Pinpoint the cell where the given text exists, returning its [x, y] midpoint coordinate. 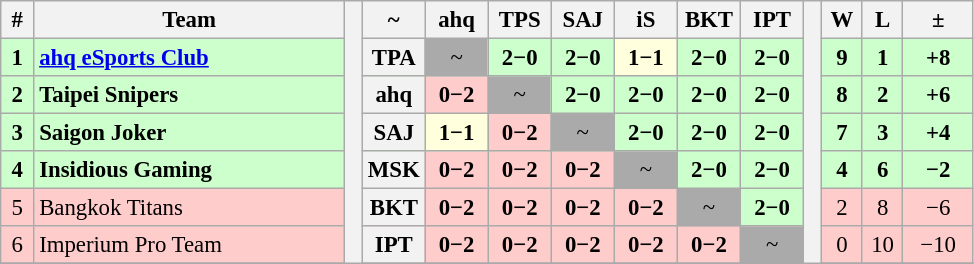
Saigon Joker [190, 133]
TPA [394, 58]
−2 [938, 170]
ahq eSports Club [190, 58]
+4 [938, 133]
−6 [938, 208]
TPS [520, 20]
L [882, 20]
0 [842, 245]
9 [842, 58]
Insidious Gaming [190, 170]
+6 [938, 95]
W [842, 20]
Team [190, 20]
10 [882, 245]
iS [646, 20]
± [938, 20]
7 [842, 133]
Imperium Pro Team [190, 245]
−10 [938, 245]
Taipei Snipers [190, 95]
MSK [394, 170]
Bangkok Titans [190, 208]
5 [18, 208]
# [18, 20]
+8 [938, 58]
